Determine the (x, y) coordinate at the center of the cell enclosing the given text.  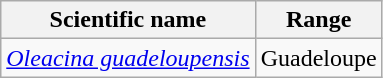
Guadeloupe (318, 58)
Oleacina guadeloupensis (128, 58)
Scientific name (128, 20)
Range (318, 20)
